Determine the [x, y] coordinate at the center of the cell enclosing the given text.  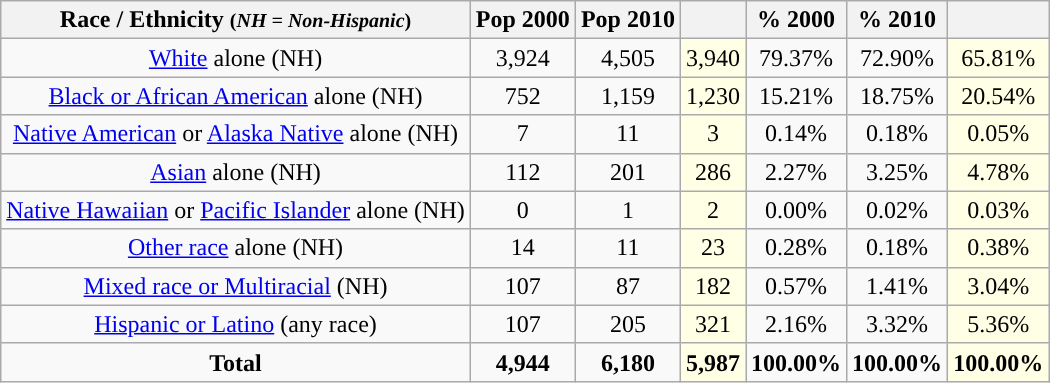
1,159 [628, 96]
15.21% [796, 96]
% 2010 [898, 20]
5,987 [712, 362]
3 [712, 134]
2 [712, 210]
201 [628, 172]
1,230 [712, 96]
1.41% [898, 286]
0.38% [998, 248]
65.81% [998, 58]
Pop 2010 [628, 20]
Race / Ethnicity (NH = Non-Hispanic) [236, 20]
79.37% [796, 58]
1 [628, 210]
182 [712, 286]
752 [522, 96]
0.05% [998, 134]
Hispanic or Latino (any race) [236, 324]
0.28% [796, 248]
5.36% [998, 324]
0.57% [796, 286]
4,505 [628, 58]
72.90% [898, 58]
87 [628, 286]
Total [236, 362]
Native American or Alaska Native alone (NH) [236, 134]
321 [712, 324]
Black or African American alone (NH) [236, 96]
286 [712, 172]
3.25% [898, 172]
14 [522, 248]
Other race alone (NH) [236, 248]
112 [522, 172]
3.32% [898, 324]
0.14% [796, 134]
4.78% [998, 172]
0.03% [998, 210]
Mixed race or Multiracial (NH) [236, 286]
0 [522, 210]
18.75% [898, 96]
Pop 2000 [522, 20]
% 2000 [796, 20]
20.54% [998, 96]
3.04% [998, 286]
White alone (NH) [236, 58]
3,940 [712, 58]
7 [522, 134]
0.02% [898, 210]
Asian alone (NH) [236, 172]
2.16% [796, 324]
0.00% [796, 210]
2.27% [796, 172]
3,924 [522, 58]
205 [628, 324]
23 [712, 248]
6,180 [628, 362]
4,944 [522, 362]
Native Hawaiian or Pacific Islander alone (NH) [236, 210]
